Scan for the cell matching the given text and deliver its [X, Y] coordinate at center. 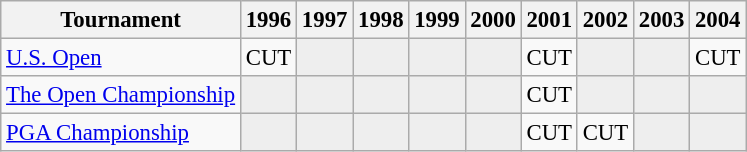
Tournament [121, 20]
1997 [325, 20]
U.S. Open [121, 58]
The Open Championship [121, 95]
PGA Championship [121, 133]
2000 [493, 20]
2003 [661, 20]
1999 [437, 20]
2002 [605, 20]
2004 [718, 20]
1996 [268, 20]
1998 [381, 20]
2001 [549, 20]
